Extract the (x, y) coordinate from the center of the cell holding the provided text.  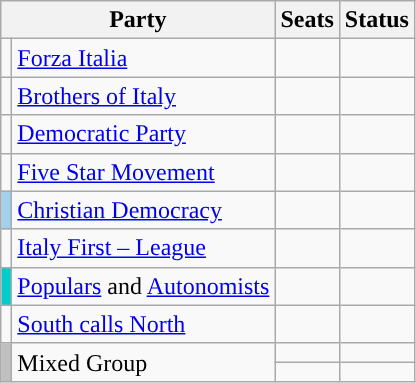
Forza Italia (144, 58)
Italy First – League (144, 248)
Mixed Group (144, 362)
Seats (307, 20)
Brothers of Italy (144, 96)
Party (138, 20)
Christian Democracy (144, 210)
Five Star Movement (144, 172)
South calls North (144, 324)
Status (376, 20)
Democratic Party (144, 134)
Populars and Autonomists (144, 286)
